Search for the cell housing the specified text and yield its [X, Y] center coordinate. 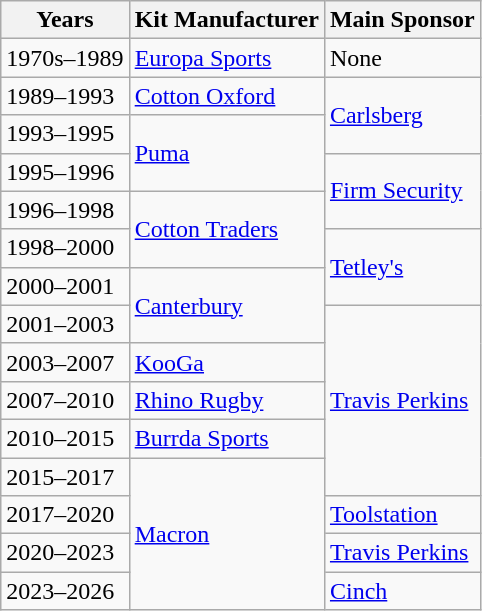
1970s–1989 [65, 58]
Burrda Sports [226, 438]
1996–1998 [65, 210]
Carlsberg [402, 115]
Rhino Rugby [226, 400]
Cotton Traders [226, 229]
2015–2017 [65, 477]
Cotton Oxford [226, 96]
Puma [226, 153]
2020–2023 [65, 553]
None [402, 58]
2017–2020 [65, 515]
Firm Security [402, 191]
Tetley's [402, 267]
2003–2007 [65, 362]
1989–1993 [65, 96]
Europa Sports [226, 58]
Years [65, 20]
1993–1995 [65, 134]
Cinch [402, 591]
2010–2015 [65, 438]
Canterbury [226, 305]
KooGa [226, 362]
Macron [226, 534]
1995–1996 [65, 172]
2007–2010 [65, 400]
2000–2001 [65, 286]
2001–2003 [65, 324]
2023–2026 [65, 591]
1998–2000 [65, 248]
Toolstation [402, 515]
Kit Manufacturer [226, 20]
Main Sponsor [402, 20]
